Return [X, Y] of the center of cell containing provided text 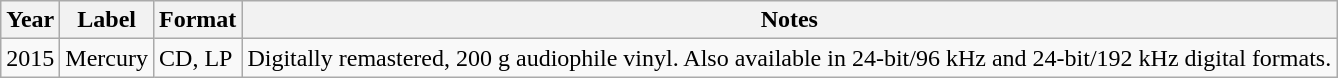
Label [107, 20]
CD, LP [198, 58]
Notes [790, 20]
Year [30, 20]
2015 [30, 58]
Digitally remastered, 200 g audiophile vinyl. Also available in 24-bit/96 kHz and 24-bit/192 kHz digital formats. [790, 58]
Format [198, 20]
Mercury [107, 58]
